Determine the (x, y) coordinate at the center of the cell enclosing the given text.  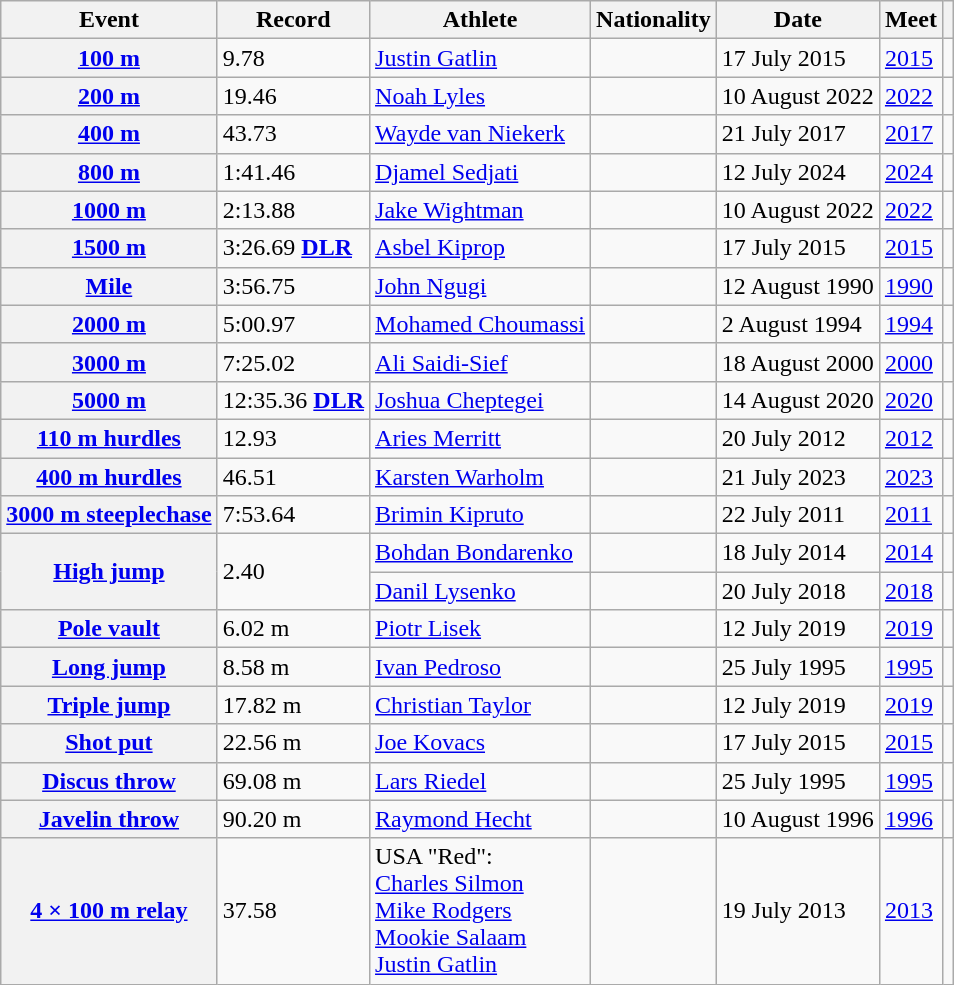
19.46 (293, 96)
Lars Riedel (480, 781)
Ivan Pedroso (480, 667)
12 August 1990 (798, 286)
Jake Wightman (480, 210)
12 July 2024 (798, 172)
Nationality (654, 20)
7:53.64 (293, 515)
Joe Kovacs (480, 743)
5000 m (109, 400)
Mile (109, 286)
Brimin Kipruto (480, 515)
8.58 m (293, 667)
46.51 (293, 477)
Date (798, 20)
Aries Merritt (480, 438)
19 July 2013 (798, 911)
Pole vault (109, 629)
2014 (910, 553)
USA "Red":Charles SilmonMike RodgersMookie SalaamJustin Gatlin (480, 911)
2018 (910, 591)
Long jump (109, 667)
3:26.69 DLR (293, 248)
Wayde van Niekerk (480, 134)
2011 (910, 515)
22.56 m (293, 743)
7:25.02 (293, 362)
1:41.46 (293, 172)
Mohamed Choumassi (480, 324)
20 July 2012 (798, 438)
1990 (910, 286)
22 July 2011 (798, 515)
Bohdan Bondarenko (480, 553)
4 × 100 m relay (109, 911)
Danil Lysenko (480, 591)
2:13.88 (293, 210)
Triple jump (109, 705)
Discus throw (109, 781)
John Ngugi (480, 286)
Christian Taylor (480, 705)
Karsten Warholm (480, 477)
2024 (910, 172)
18 July 2014 (798, 553)
2012 (910, 438)
14 August 2020 (798, 400)
3000 m (109, 362)
Javelin throw (109, 819)
2017 (910, 134)
Asbel Kiprop (480, 248)
Ali Saidi-Sief (480, 362)
18 August 2000 (798, 362)
Athlete (480, 20)
1000 m (109, 210)
1994 (910, 324)
Piotr Lisek (480, 629)
21 July 2017 (798, 134)
2.40 (293, 572)
Justin Gatlin (480, 58)
Shot put (109, 743)
3000 m steeplechase (109, 515)
Djamel Sedjati (480, 172)
6.02 m (293, 629)
21 July 2023 (798, 477)
400 m hurdles (109, 477)
5:00.97 (293, 324)
800 m (109, 172)
2020 (910, 400)
Record (293, 20)
37.58 (293, 911)
12.93 (293, 438)
Noah Lyles (480, 96)
1500 m (109, 248)
400 m (109, 134)
9.78 (293, 58)
2 August 1994 (798, 324)
Joshua Cheptegei (480, 400)
2013 (910, 911)
3:56.75 (293, 286)
2023 (910, 477)
20 July 2018 (798, 591)
High jump (109, 572)
100 m (109, 58)
200 m (109, 96)
2000 (910, 362)
17.82 m (293, 705)
10 August 1996 (798, 819)
12:35.36 DLR (293, 400)
43.73 (293, 134)
Event (109, 20)
Meet (910, 20)
90.20 m (293, 819)
1996 (910, 819)
Raymond Hecht (480, 819)
110 m hurdles (109, 438)
69.08 m (293, 781)
2000 m (109, 324)
